From the cell containing the given text, extract its center point as (X, Y) coordinate. 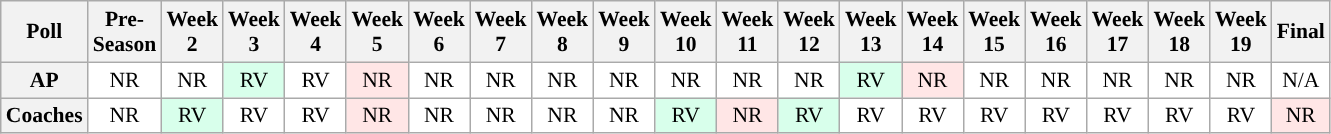
Week18 (1179, 32)
N/A (1301, 80)
Pre-Season (125, 32)
Week4 (316, 32)
Week12 (809, 32)
Coaches (44, 116)
Week9 (624, 32)
Poll (44, 32)
Week3 (254, 32)
Week16 (1056, 32)
Week7 (501, 32)
Final (1301, 32)
Week19 (1241, 32)
Week2 (192, 32)
AP (44, 80)
Week8 (562, 32)
Week15 (994, 32)
Week14 (933, 32)
Week10 (686, 32)
Week11 (748, 32)
Week5 (377, 32)
Week13 (871, 32)
Week6 (439, 32)
Week17 (1118, 32)
